Find where the given text appears and provide that cell's center as [x, y] coordinate. 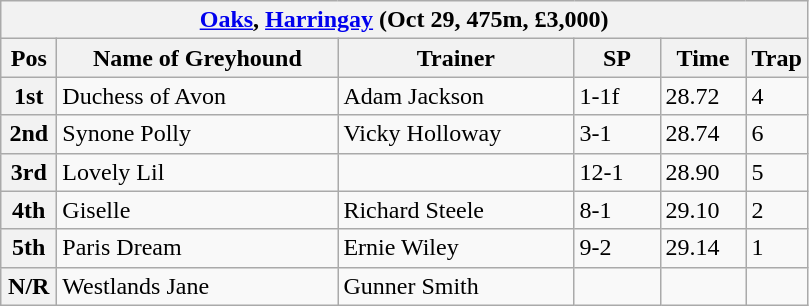
Richard Steele [456, 210]
1st [29, 96]
2 [776, 210]
2nd [29, 134]
N/R [29, 286]
Lovely Lil [198, 172]
29.10 [703, 210]
5th [29, 248]
8-1 [617, 210]
Ernie Wiley [456, 248]
Trap [776, 58]
9-2 [617, 248]
Pos [29, 58]
12-1 [617, 172]
Oaks, Harringay (Oct 29, 475m, £3,000) [404, 20]
6 [776, 134]
3rd [29, 172]
5 [776, 172]
SP [617, 58]
Time [703, 58]
Trainer [456, 58]
3-1 [617, 134]
Duchess of Avon [198, 96]
Synone Polly [198, 134]
29.14 [703, 248]
Giselle [198, 210]
1-1f [617, 96]
Vicky Holloway [456, 134]
28.74 [703, 134]
1 [776, 248]
4th [29, 210]
Paris Dream [198, 248]
4 [776, 96]
28.72 [703, 96]
Westlands Jane [198, 286]
28.90 [703, 172]
Gunner Smith [456, 286]
Name of Greyhound [198, 58]
Adam Jackson [456, 96]
